Search for the cell housing the specified text and yield its [X, Y] center coordinate. 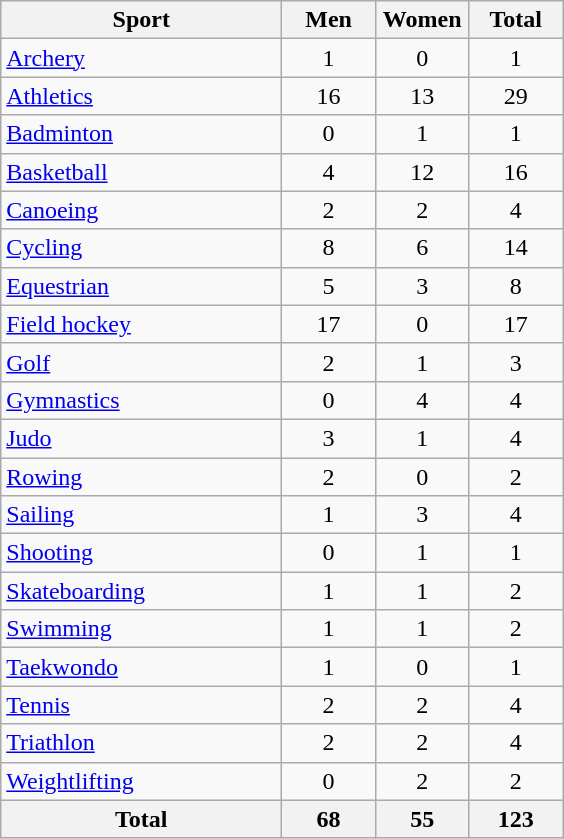
12 [422, 172]
Golf [142, 362]
Cycling [142, 248]
Skateboarding [142, 591]
Swimming [142, 629]
Women [422, 20]
Men [329, 20]
123 [516, 819]
55 [422, 819]
Athletics [142, 96]
68 [329, 819]
Weightlifting [142, 781]
Triathlon [142, 743]
Canoeing [142, 210]
13 [422, 96]
Sport [142, 20]
Judo [142, 438]
Field hockey [142, 324]
Taekwondo [142, 667]
14 [516, 248]
Archery [142, 58]
Basketball [142, 172]
Sailing [142, 515]
5 [329, 286]
Shooting [142, 553]
29 [516, 96]
Rowing [142, 477]
Badminton [142, 134]
Gymnastics [142, 400]
6 [422, 248]
Equestrian [142, 286]
Tennis [142, 705]
